For the text-containing cell, return its midpoint in (X, Y) coordinate format. 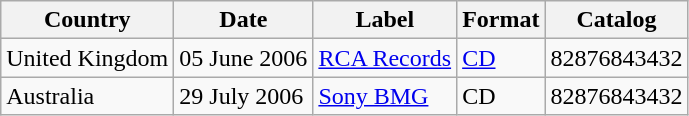
Label (385, 20)
Format (501, 20)
05 June 2006 (244, 58)
Catalog (616, 20)
29 July 2006 (244, 96)
RCA Records (385, 58)
United Kingdom (88, 58)
Country (88, 20)
Sony BMG (385, 96)
Date (244, 20)
Australia (88, 96)
